Output the [X, Y] coordinate of the center of the cell containing the given text.  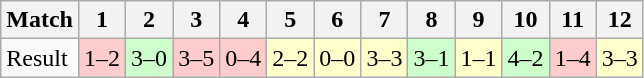
9 [478, 20]
1–1 [478, 58]
7 [384, 20]
1–2 [102, 58]
4–2 [526, 58]
11 [572, 20]
4 [244, 20]
2 [150, 20]
Result [40, 58]
12 [620, 20]
0–4 [244, 58]
3–5 [196, 58]
1–4 [572, 58]
3–0 [150, 58]
0–0 [338, 58]
3 [196, 20]
1 [102, 20]
2–2 [290, 58]
6 [338, 20]
8 [432, 20]
5 [290, 20]
10 [526, 20]
3–1 [432, 58]
Match [40, 20]
